Return [x, y] of the center of cell containing provided text 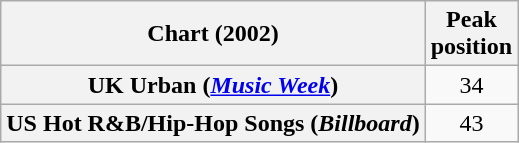
34 [471, 85]
US Hot R&B/Hip-Hop Songs (Billboard) [213, 123]
Chart (2002) [213, 34]
Peakposition [471, 34]
UK Urban (Music Week) [213, 85]
43 [471, 123]
